Locate the cell with the specified text and output its (x, y) center coordinate. 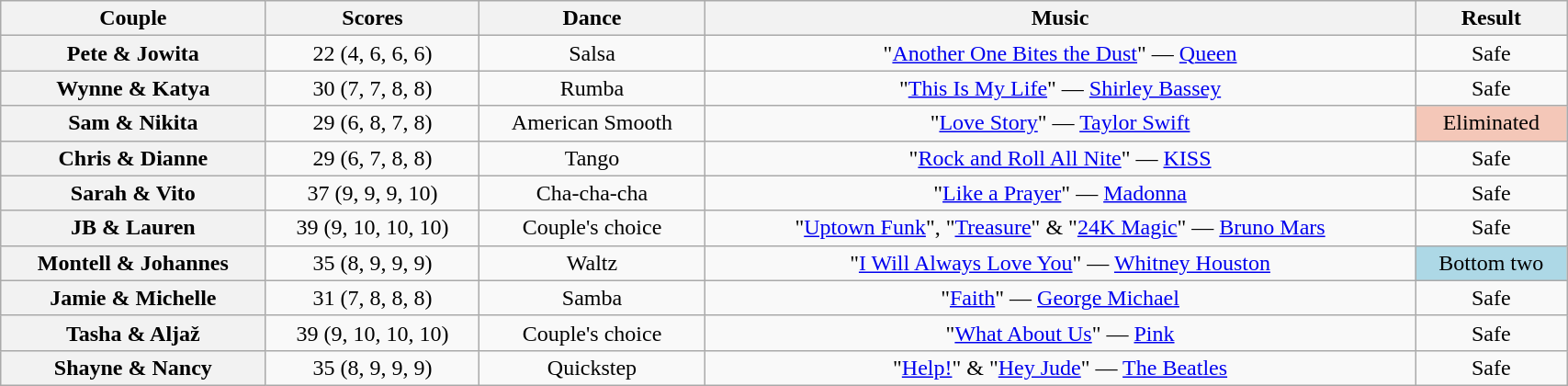
29 (6, 7, 8, 8) (373, 158)
Sarah & Vito (133, 193)
JB & Lauren (133, 228)
Wynne & Katya (133, 88)
22 (4, 6, 6, 6) (373, 53)
"Uptown Funk", "Treasure" & "24K Magic" — Bruno Mars (1060, 228)
30 (7, 7, 8, 8) (373, 88)
"Rock and Roll All Nite" — KISS (1060, 158)
"What About Us" — Pink (1060, 333)
Chris & Dianne (133, 158)
29 (6, 8, 7, 8) (373, 123)
Dance (592, 18)
31 (7, 8, 8, 8) (373, 298)
Tango (592, 158)
"Another One Bites the Dust" — Queen (1060, 53)
Couple (133, 18)
"Faith" — George Michael (1060, 298)
Pete & Jowita (133, 53)
"Like a Prayer" — Madonna (1060, 193)
37 (9, 9, 9, 10) (373, 193)
Waltz (592, 263)
Scores (373, 18)
Eliminated (1492, 123)
"I Will Always Love You" — Whitney Houston (1060, 263)
Bottom two (1492, 263)
Rumba (592, 88)
American Smooth (592, 123)
Cha-cha-cha (592, 193)
Tasha & Aljaž (133, 333)
Shayne & Nancy (133, 368)
Result (1492, 18)
Quickstep (592, 368)
Jamie & Michelle (133, 298)
Samba (592, 298)
Salsa (592, 53)
Music (1060, 18)
"This Is My Life" — Shirley Bassey (1060, 88)
Montell & Johannes (133, 263)
Sam & Nikita (133, 123)
"Love Story" — Taylor Swift (1060, 123)
"Help!" & "Hey Jude" — The Beatles (1060, 368)
